Detect which cell encompasses the target text, then output its [X, Y] center coordinate. 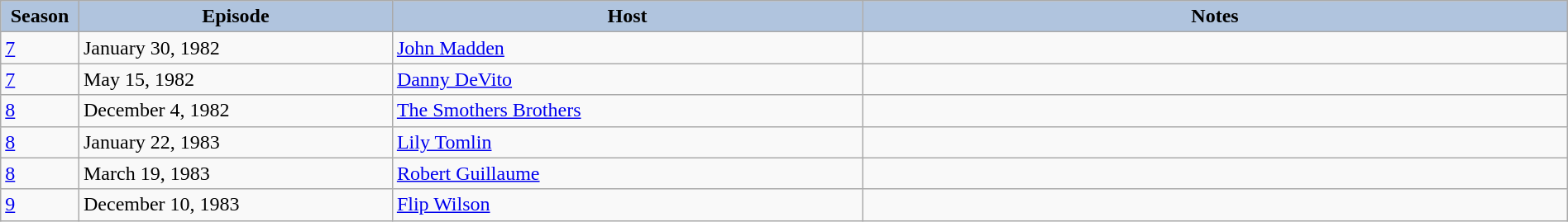
Danny DeVito [627, 79]
9 [40, 205]
Lily Tomlin [627, 142]
March 19, 1983 [235, 173]
Flip Wilson [627, 205]
January 30, 1982 [235, 48]
December 4, 1982 [235, 111]
Robert Guillaume [627, 173]
December 10, 1983 [235, 205]
May 15, 1982 [235, 79]
January 22, 1983 [235, 142]
Notes [1216, 17]
John Madden [627, 48]
Season [40, 17]
Episode [235, 17]
Host [627, 17]
The Smothers Brothers [627, 111]
